Return (X, Y) of the center of cell containing provided text 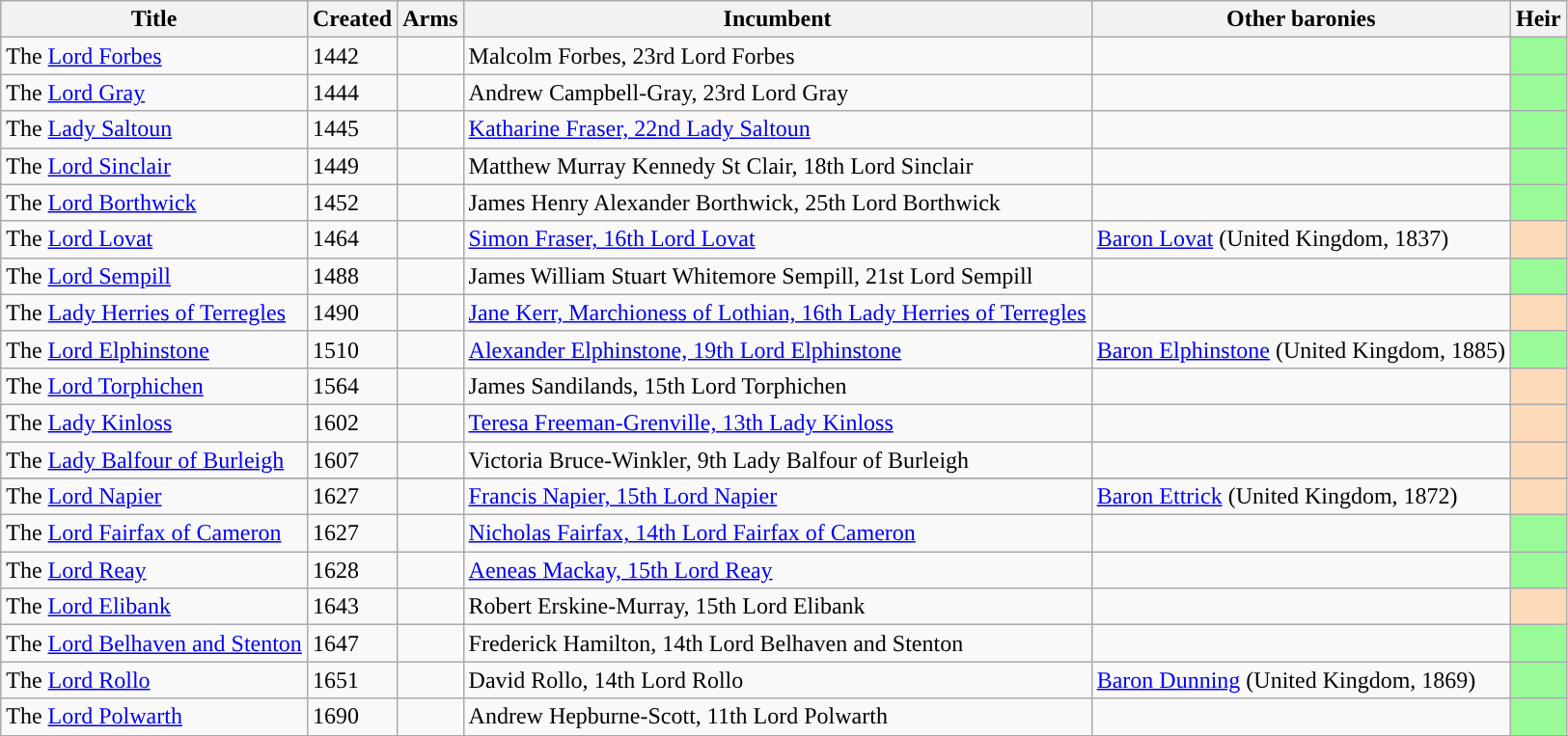
Frederick Hamilton, 14th Lord Belhaven and Stenton (778, 643)
Baron Elphinstone (United Kingdom, 1885) (1301, 349)
Title (154, 19)
The Lord Gray (154, 93)
The Lord Elibank (154, 607)
Andrew Campbell-Gray, 23rd Lord Gray (778, 93)
1602 (351, 423)
1452 (351, 203)
Andrew Hepburne-Scott, 11th Lord Polwarth (778, 717)
The Lord Belhaven and Stenton (154, 643)
1449 (351, 166)
Malcolm Forbes, 23rd Lord Forbes (778, 56)
Created (351, 19)
Victoria Bruce-Winkler, 9th Lady Balfour of Burleigh (778, 460)
Arms (430, 19)
1647 (351, 643)
1564 (351, 386)
Aeneas Mackay, 15th Lord Reay (778, 570)
Incumbent (778, 19)
James William Stuart Whitemore Sempill, 21st Lord Sempill (778, 276)
1490 (351, 313)
1643 (351, 607)
1442 (351, 56)
1488 (351, 276)
The Lady Herries of Terregles (154, 313)
Baron Ettrick (United Kingdom, 1872) (1301, 497)
1445 (351, 129)
The Lord Fairfax of Cameron (154, 533)
The Lady Kinloss (154, 423)
The Lord Torphichen (154, 386)
The Lady Saltoun (154, 129)
1628 (351, 570)
Simon Fraser, 16th Lord Lovat (778, 239)
The Lord Borthwick (154, 203)
The Lord Elphinstone (154, 349)
James Henry Alexander Borthwick, 25th Lord Borthwick (778, 203)
The Lord Forbes (154, 56)
Baron Lovat (United Kingdom, 1837) (1301, 239)
James Sandilands, 15th Lord Torphichen (778, 386)
Matthew Murray Kennedy St Clair, 18th Lord Sinclair (778, 166)
Nicholas Fairfax, 14th Lord Fairfax of Cameron (778, 533)
1444 (351, 93)
1510 (351, 349)
The Lord Reay (154, 570)
David Rollo, 14th Lord Rollo (778, 680)
Heir (1539, 19)
The Lord Sinclair (154, 166)
The Lord Polwarth (154, 717)
Alexander Elphinstone, 19th Lord Elphinstone (778, 349)
1651 (351, 680)
Teresa Freeman-Grenville, 13th Lady Kinloss (778, 423)
Baron Dunning (United Kingdom, 1869) (1301, 680)
Robert Erskine-Murray, 15th Lord Elibank (778, 607)
Jane Kerr, Marchioness of Lothian, 16th Lady Herries of Terregles (778, 313)
1690 (351, 717)
Other baronies (1301, 19)
The Lady Balfour of Burleigh (154, 460)
1607 (351, 460)
Francis Napier, 15th Lord Napier (778, 497)
The Lord Napier (154, 497)
The Lord Lovat (154, 239)
1464 (351, 239)
Katharine Fraser, 22nd Lady Saltoun (778, 129)
The Lord Sempill (154, 276)
The Lord Rollo (154, 680)
